Identify which cell holds the provided text, then report its (X, Y) central coordinate. 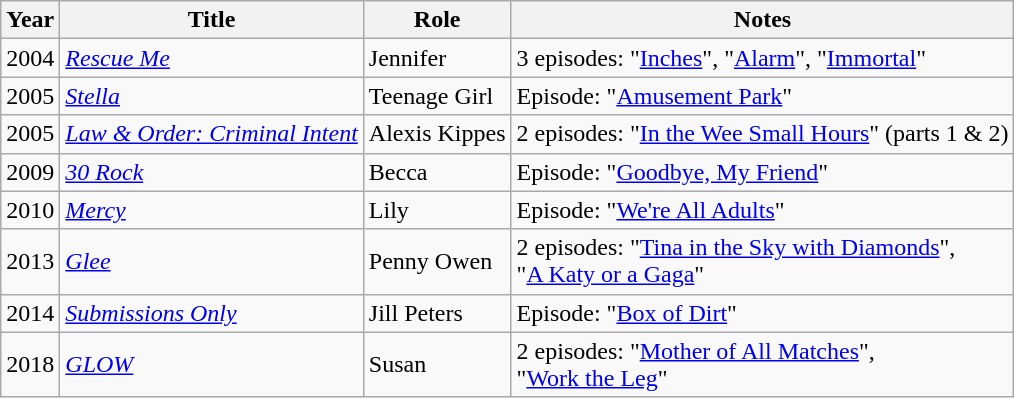
Episode: "We're All Adults" (762, 210)
Law & Order: Criminal Intent (212, 134)
3 episodes: "Inches", "Alarm", "Immortal" (762, 58)
Year (30, 20)
2014 (30, 313)
30 Rock (212, 172)
2004 (30, 58)
2009 (30, 172)
Rescue Me (212, 58)
Role (437, 20)
Notes (762, 20)
Episode: "Amusement Park" (762, 96)
GLOW (212, 364)
Title (212, 20)
Episode: "Box of Dirt" (762, 313)
Glee (212, 262)
2 episodes: "Mother of All Matches","Work the Leg" (762, 364)
2 episodes: "In the Wee Small Hours" (parts 1 & 2) (762, 134)
2010 (30, 210)
2013 (30, 262)
Alexis Kippes (437, 134)
Jill Peters (437, 313)
2018 (30, 364)
Susan (437, 364)
Mercy (212, 210)
Becca (437, 172)
Lily (437, 210)
Teenage Girl (437, 96)
Episode: "Goodbye, My Friend" (762, 172)
Stella (212, 96)
2 episodes: "Tina in the Sky with Diamonds","A Katy or a Gaga" (762, 262)
Submissions Only (212, 313)
Jennifer (437, 58)
Penny Owen (437, 262)
